Determine the (x, y) coordinate at the center of the cell enclosing the given text.  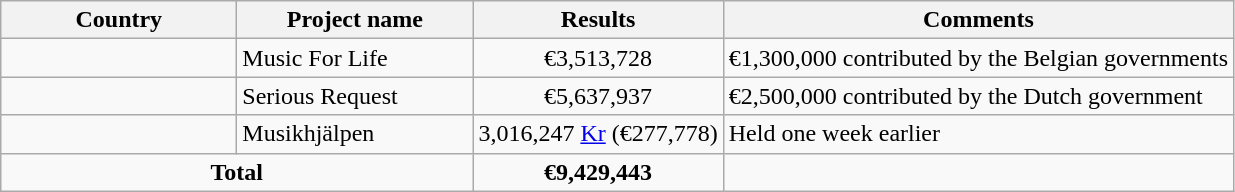
€9,429,443 (598, 172)
Results (598, 20)
Held one week earlier (978, 134)
Music For Life (355, 58)
€5,637,937 (598, 96)
€3,513,728 (598, 58)
Country (119, 20)
Total (237, 172)
€1,300,000 contributed by the Belgian governments (978, 58)
Serious Request (355, 96)
Project name (355, 20)
3,016,247 Kr (€277,778) (598, 134)
Comments (978, 20)
Musikhjälpen (355, 134)
€2,500,000 contributed by the Dutch government (978, 96)
